Scan for the cell matching the given text and deliver its (x, y) coordinate at center. 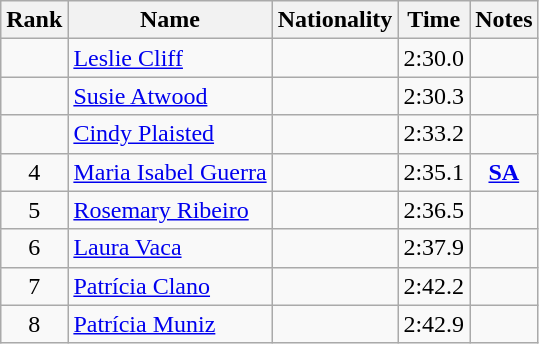
2:42.9 (434, 324)
2:35.1 (434, 172)
Rosemary Ribeiro (170, 210)
2:37.9 (434, 248)
6 (34, 248)
2:30.0 (434, 58)
2:42.2 (434, 286)
4 (34, 172)
Susie Atwood (170, 96)
2:30.3 (434, 96)
Cindy Plaisted (170, 134)
8 (34, 324)
5 (34, 210)
Maria Isabel Guerra (170, 172)
Leslie Cliff (170, 58)
Notes (504, 20)
2:33.2 (434, 134)
2:36.5 (434, 210)
Time (434, 20)
SA (504, 172)
7 (34, 286)
Laura Vaca (170, 248)
Nationality (335, 20)
Name (170, 20)
Patrícia Muniz (170, 324)
Patrícia Clano (170, 286)
Rank (34, 20)
